Return the [x, y] coordinate for the center point of the cell that contains the specified text.  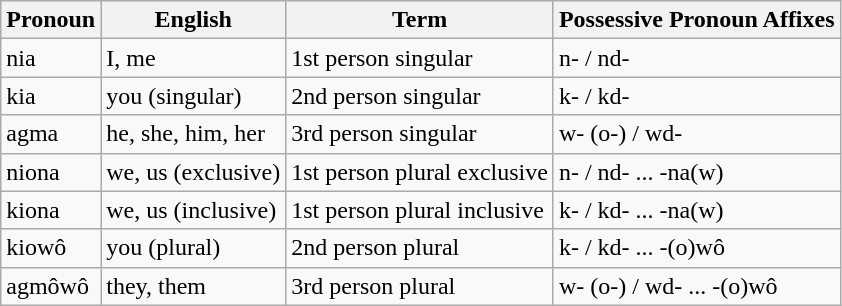
nia [51, 58]
niona [51, 172]
3rd person singular [420, 134]
we, us (inclusive) [194, 210]
kia [51, 96]
kiona [51, 210]
n- / nd- ... -na(w) [696, 172]
Pronoun [51, 20]
k- / kd- [696, 96]
k- / kd- ... -(o)wô [696, 248]
agma [51, 134]
he, she, him, her [194, 134]
you (singular) [194, 96]
English [194, 20]
w- (o-) / wd- [696, 134]
1st person plural exclusive [420, 172]
1st person singular [420, 58]
2nd person plural [420, 248]
Term [420, 20]
kiowô [51, 248]
n- / nd- [696, 58]
agmôwô [51, 286]
I, me [194, 58]
we, us (exclusive) [194, 172]
you (plural) [194, 248]
Possessive Pronoun Affixes [696, 20]
3rd person plural [420, 286]
2nd person singular [420, 96]
k- / kd- ... -na(w) [696, 210]
1st person plural inclusive [420, 210]
w- (o-) / wd- ... -(o)wô [696, 286]
they, them [194, 286]
